Determine the (X, Y) coordinate at the center of the cell enclosing the given text.  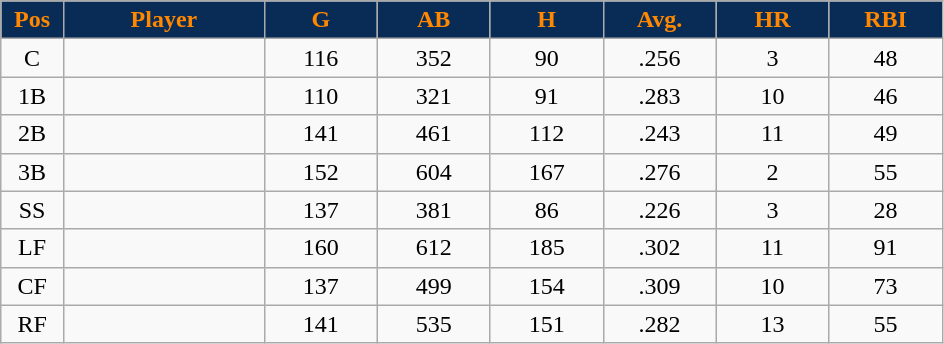
73 (886, 286)
90 (546, 58)
Player (164, 20)
RF (32, 324)
154 (546, 286)
28 (886, 210)
461 (434, 134)
LF (32, 248)
.302 (660, 248)
.243 (660, 134)
.276 (660, 172)
49 (886, 134)
381 (434, 210)
46 (886, 96)
3B (32, 172)
.283 (660, 96)
604 (434, 172)
535 (434, 324)
612 (434, 248)
167 (546, 172)
151 (546, 324)
160 (320, 248)
116 (320, 58)
Pos (32, 20)
.256 (660, 58)
.282 (660, 324)
185 (546, 248)
H (546, 20)
G (320, 20)
499 (434, 286)
2B (32, 134)
.309 (660, 286)
352 (434, 58)
SS (32, 210)
86 (546, 210)
112 (546, 134)
AB (434, 20)
C (32, 58)
1B (32, 96)
HR (772, 20)
13 (772, 324)
152 (320, 172)
2 (772, 172)
RBI (886, 20)
Avg. (660, 20)
321 (434, 96)
110 (320, 96)
CF (32, 286)
48 (886, 58)
.226 (660, 210)
